Provide the (x, y) coordinate of the cell's center where the given text is located.  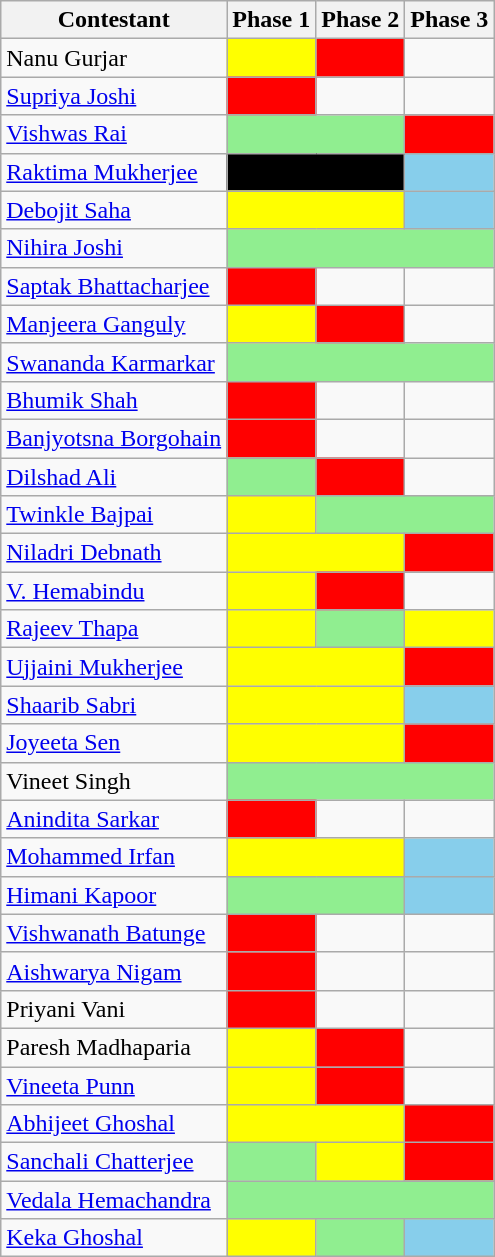
Nanu Gurjar (114, 58)
Abhijeet Ghoshal (114, 1124)
Raktima Mukherjee (114, 172)
Vishwanath Batunge (114, 933)
Contestant (114, 20)
Vishwas Rai (114, 134)
Niladri Debnath (114, 553)
Keka Ghoshal (114, 1238)
Paresh Madhaparia (114, 1047)
Anindita Sarkar (114, 819)
Himani Kapoor (114, 895)
Swananda Karmarkar (114, 362)
Vedala Hemachandra (114, 1200)
Debojit Saha (114, 210)
Manjeera Ganguly (114, 324)
Supriya Joshi (114, 96)
Joyeeta Sen (114, 743)
Mohammed Irfan (114, 857)
Phase 3 (450, 20)
Twinkle Bajpai (114, 515)
Aishwarya Nigam (114, 971)
Vineet Singh (114, 781)
Banjyotsna Borgohain (114, 438)
Saptak Bhattacharjee (114, 286)
Phase 1 (272, 20)
Nihira Joshi (114, 248)
Phase 2 (360, 20)
Ujjaini Mukherjee (114, 667)
Bhumik Shah (114, 400)
Dilshad Ali (114, 477)
Sanchali Chatterjee (114, 1162)
V. Hemabindu (114, 591)
Shaarib Sabri (114, 705)
Rajeev Thapa (114, 629)
Priyani Vani (114, 1009)
Vineeta Punn (114, 1085)
